Scan for the cell matching the given text and deliver its [x, y] coordinate at center. 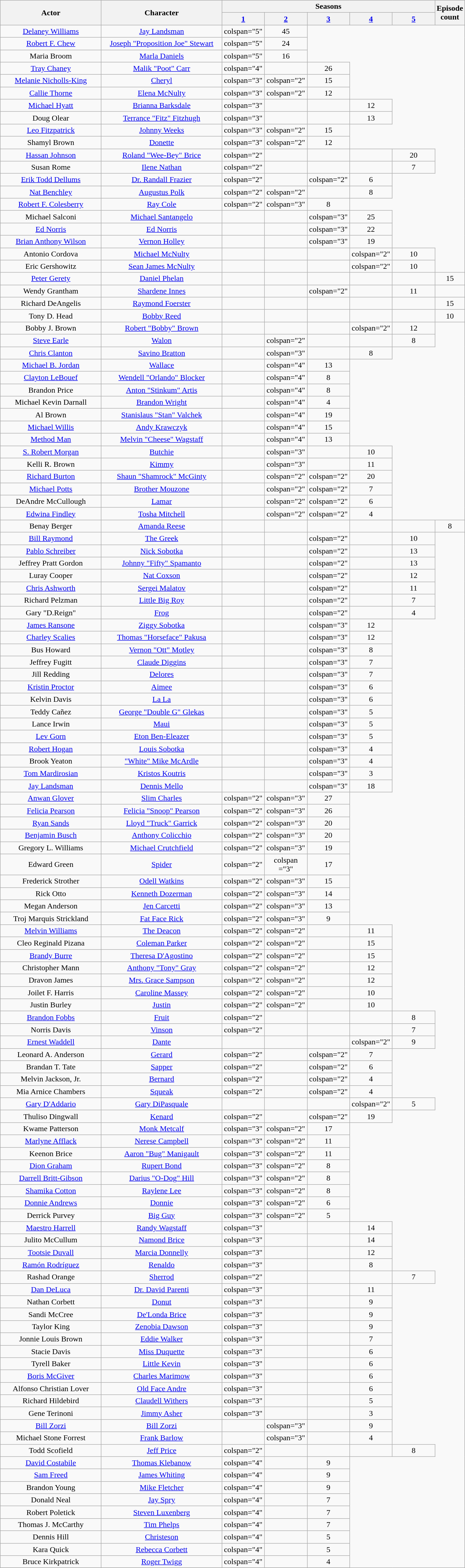
Kara Quick [51, 1549]
Bobby J. Brown [51, 328]
Roger Twigg [162, 1562]
Cheryl [162, 81]
Amanda Reese [162, 526]
Edwina Findley [51, 514]
Charley Scalies [51, 637]
Coleman Parker [162, 943]
Benay Berger [51, 526]
La La [162, 699]
Theresa D'Agostino [162, 955]
Spider [162, 865]
Dennis Mello [162, 786]
DeAndre McCullough [51, 501]
Megan Anderson [51, 906]
Michael McNulty [162, 254]
Tim Phelps [162, 1524]
Kenard [162, 1116]
Felicia Pearson [51, 811]
Leo Fitzpatrick [51, 130]
Lamar [162, 501]
Thomas J. McCarthy [51, 1524]
2 [286, 19]
Walon [162, 340]
Fruit [162, 1017]
Charles Marimow [162, 1376]
Nick Sobotka [162, 551]
Eddie Walker [162, 1339]
Robert Poletick [51, 1512]
Malik "Poot" Carr [162, 68]
Sherrod [162, 1277]
Rebecca Corbett [162, 1549]
Gene Terinoni [51, 1413]
Odell Watkins [162, 881]
Mike Fletcher [162, 1487]
Richard DeAngelis [51, 303]
Kwame Patterson [51, 1129]
Lev Gorn [51, 736]
Nat Coxson [162, 576]
Wendell "Orlando" Blocker [162, 378]
Ernest Waddell [51, 1042]
Vernon Holley [162, 242]
Antonio Cordova [51, 254]
Benjamin Busch [51, 835]
Christopher Mann [51, 968]
Thomas "Horseface" Pakusa [162, 637]
Teddy Cañez [51, 712]
Robert "Bobby" Brown [162, 328]
colspan ="3" [286, 865]
Gerard [162, 1054]
Method Man [51, 439]
Brandon Price [51, 390]
Sapper [162, 1067]
James Whiting [162, 1475]
Kelvin Davis [51, 699]
Terrance "Fitz" Fitzhugh [162, 118]
Eton Ben-Eleazer [162, 736]
Rupert Bond [162, 1166]
Michael Crutchfield [162, 848]
Melanie Nicholls-King [51, 81]
Michael Potts [51, 489]
Darrell Britt-Gibson [51, 1178]
Darius "O-Dog" Hill [162, 1178]
Nat Benchley [51, 192]
Frank Barlow [162, 1438]
Stacie Davis [51, 1351]
Roland "Wee-Bey" Brice [162, 155]
Brandon Wright [162, 402]
Todd Scofield [51, 1450]
Bernard [162, 1079]
Luray Cooper [51, 576]
Felicia "Snoop" Pearson [162, 811]
Ilene Nathan [162, 167]
Bill Raymond [51, 538]
Tosha Mitchell [162, 514]
Caroline Massey [162, 993]
Gary D'Addario [51, 1104]
Julito McCullum [51, 1240]
Melvin "Cheese" Wagstaff [162, 439]
Robert F. Colesberry [51, 204]
De'Londa Brice [162, 1314]
Doug Olear [51, 118]
Nerese Campbell [162, 1141]
Norris Davis [51, 1030]
Brandon Young [51, 1487]
Jimmy Asher [162, 1413]
Maria Broom [51, 56]
Steve Earle [51, 340]
Melvin Jackson, Jr. [51, 1079]
Marcia Donnelly [162, 1252]
Richard Burton [51, 477]
Dan DeLuca [51, 1289]
Dennis Hill [51, 1537]
Tony D. Head [51, 316]
Stanislaus "Stan" Valchek [162, 415]
Boris McGiver [51, 1376]
Bobby Reed [162, 316]
Michael Hyatt [51, 105]
Michael Willis [51, 427]
Donnie [162, 1203]
Anton "Stinkum" Artis [162, 390]
Bus Howard [51, 650]
25 [371, 217]
Marla Daniels [162, 56]
Johnny "Fifty" Spamanto [162, 563]
Erik Todd Dellums [51, 180]
George "Double G" Glekas [162, 712]
Donette [162, 142]
Brianna Barksdale [162, 105]
Rashad Orange [51, 1277]
Jeffrey Pratt Gordon [51, 563]
Shamika Cotton [51, 1191]
Troj Marquis Strickland [51, 918]
Episode count [450, 13]
Bruce Kirkpatrick [51, 1562]
Nathan Corbett [51, 1302]
Mrs. Grace Sampson [162, 980]
Dante [162, 1042]
Ziggy Sobotka [162, 625]
Andy Krawczyk [162, 427]
Richard Pelzman [51, 600]
Jay Spry [162, 1500]
Sam Freed [51, 1475]
Delores [162, 674]
Ramón Rodríguez [51, 1265]
Fat Face Rick [162, 918]
Susan Rome [51, 167]
Donnie Andrews [51, 1203]
Maui [162, 724]
Lloyd "Truck" Garrick [162, 823]
Tom Mardirosian [51, 774]
Slim Charles [162, 798]
Leonard A. Anderson [51, 1054]
Shardene Innes [162, 291]
Old Face Andre [162, 1389]
Randy Wagstaff [162, 1228]
Big Guy [162, 1215]
1 [243, 19]
Chris Ashworth [51, 588]
Dravon James [51, 980]
Michael Kevin Darnall [51, 402]
Raylene Lee [162, 1191]
Squeak [162, 1091]
Christeson [162, 1537]
Robert Hogan [51, 749]
22 [371, 229]
Johnny Weeks [162, 130]
The Deacon [162, 931]
Sandi McCree [51, 1314]
Jeffrey Fugitt [51, 662]
Aaron "Bug" Manigault [162, 1154]
Taylor King [51, 1326]
Michael B. Jordan [51, 365]
David Costabile [51, 1463]
Kenneth Dozerman [162, 894]
Jonnie Louis Brown [51, 1339]
Joseph "Proposition Joe" Stewart [162, 44]
Anthony Colicchio [162, 835]
Eric Gershowitz [51, 266]
Jeff Price [162, 1450]
Monk Metcalf [162, 1129]
Delaney Williams [51, 31]
Michael Stone Forrest [51, 1438]
Justin Burley [51, 1005]
Keenon Brice [51, 1154]
Chris Clanton [51, 353]
Maestro Harrell [51, 1228]
Kimmy [162, 464]
Pablo Schreiber [51, 551]
Raymond Foerster [162, 303]
Vernon "Ott" Motley [162, 650]
Donut [162, 1302]
Joilet F. Harris [51, 993]
Elena McNulty [162, 93]
Actor [51, 13]
The Greek [162, 538]
Michael Salconi [51, 217]
Jill Redding [51, 674]
James Ransone [51, 625]
16 [286, 56]
Anthony "Tony" Gray [162, 968]
Melvin Williams [51, 931]
S. Robert Morgan [51, 452]
Kristin Proctor [51, 687]
Rick Otto [51, 894]
Claude Diggins [162, 662]
Seasons [328, 7]
Justin [162, 1005]
Al Brown [51, 415]
Gregory L. Williams [51, 848]
Robert F. Chew [51, 44]
27 [328, 798]
Renaldo [162, 1265]
45 [286, 31]
Marlyne Afflack [51, 1141]
Sergei Malatov [162, 588]
Kelli R. Brown [51, 464]
Daniel Phelan [162, 279]
Richard Hildebird [51, 1401]
Sean James McNulty [162, 266]
Peter Gerety [51, 279]
Brother Mouzone [162, 489]
Little Big Roy [162, 600]
"White" Mike McArdle [162, 761]
Character [162, 13]
Donald Neal [51, 1500]
Kristos Koutris [162, 774]
Mia Arnice Chambers [51, 1091]
Clayton LeBouef [51, 378]
Ray Cole [162, 204]
Ryan Sands [51, 823]
Gary "D.Reign" [51, 613]
Hassan Johnson [51, 155]
Savino Bratton [162, 353]
Dr. Randall Frazier [162, 180]
Tyrell Baker [51, 1364]
Little Kevin [162, 1364]
Frog [162, 613]
18 [371, 786]
Dr. David Parenti [162, 1289]
Alfonso Christian Lover [51, 1389]
Edward Green [51, 865]
Michael Santangelo [162, 217]
Claudell Withers [162, 1401]
Brandy Burre [51, 955]
Frederick Strother [51, 881]
Derrick Purvey [51, 1215]
Vinson [162, 1030]
Wallace [162, 365]
Callie Thorne [51, 93]
Cleo Reginald Pizana [51, 943]
Shamyl Brown [51, 142]
Thomas Klebanow [162, 1463]
Brandon Fobbs [51, 1017]
Anwan Glover [51, 798]
Wendy Grantham [51, 291]
Brook Yeaton [51, 761]
Steven Luxenberg [162, 1512]
Tootsie Duvall [51, 1252]
Brian Anthony Wilson [51, 242]
Jen Carcetti [162, 906]
24 [286, 44]
Thuliso Dingwall [51, 1116]
Lance Irwin [51, 724]
Zenobia Dawson [162, 1326]
Louis Sobotka [162, 749]
Shaun "Shamrock" McGinty [162, 477]
Dion Graham [51, 1166]
Aimee [162, 687]
Brandan T. Tate [51, 1067]
Butchie [162, 452]
Miss Duquette [162, 1351]
Gary DiPasquale [162, 1104]
Tray Chaney [51, 68]
Namond Brice [162, 1240]
Augustus Polk [162, 192]
